Pinpoint the cell where the given text exists, returning its [x, y] midpoint coordinate. 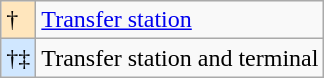
Transfer station [180, 20]
†‡ [18, 58]
† [18, 20]
Transfer station and terminal [180, 58]
